Identify which cell holds the provided text, then report its (x, y) central coordinate. 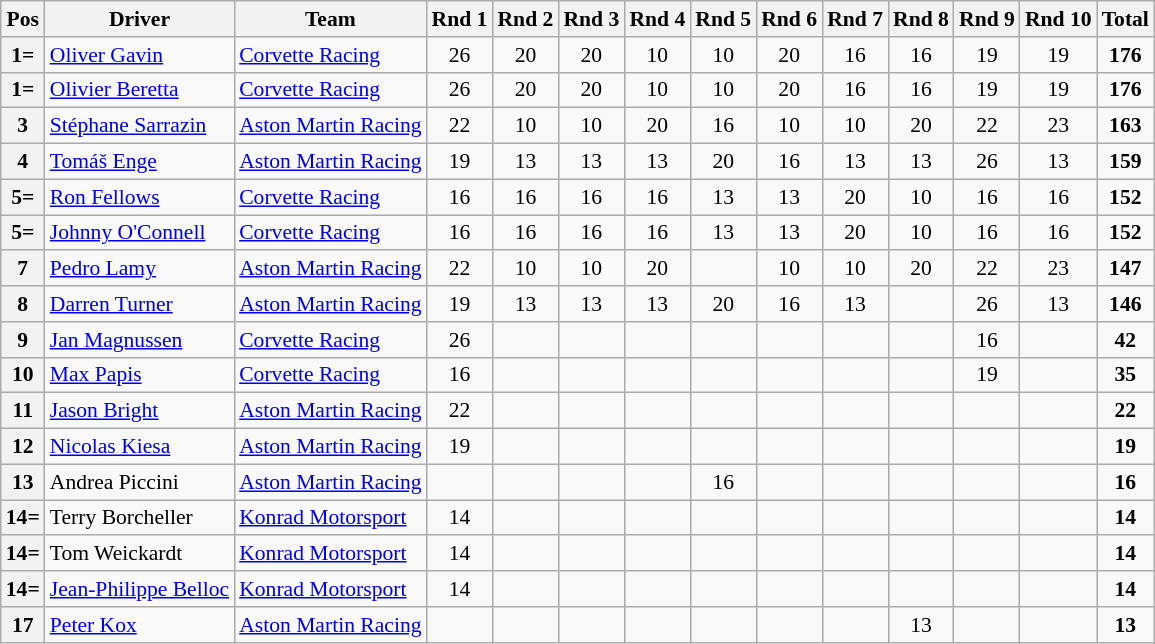
Johnny O'Connell (140, 233)
Peter Kox (140, 625)
Rnd 4 (657, 19)
17 (23, 625)
Stéphane Sarrazin (140, 126)
Jan Magnussen (140, 340)
146 (1126, 304)
Total (1126, 19)
Jean-Philippe Belloc (140, 589)
Jason Bright (140, 411)
Tom Weickardt (140, 554)
42 (1126, 340)
Nicolas Kiesa (140, 447)
Rnd 8 (921, 19)
Olivier Beretta (140, 90)
147 (1126, 269)
Max Papis (140, 375)
Driver (140, 19)
Terry Borcheller (140, 518)
Rnd 9 (987, 19)
Pedro Lamy (140, 269)
Rnd 7 (855, 19)
Darren Turner (140, 304)
Rnd 2 (525, 19)
159 (1126, 162)
Rnd 1 (460, 19)
Rnd 6 (789, 19)
35 (1126, 375)
163 (1126, 126)
8 (23, 304)
Rnd 3 (591, 19)
12 (23, 447)
Tomáš Enge (140, 162)
Rnd 10 (1058, 19)
11 (23, 411)
Team (330, 19)
7 (23, 269)
4 (23, 162)
Pos (23, 19)
Andrea Piccini (140, 482)
Oliver Gavin (140, 55)
9 (23, 340)
Ron Fellows (140, 197)
Rnd 5 (723, 19)
3 (23, 126)
